Return (x, y) of the center of cell containing provided text 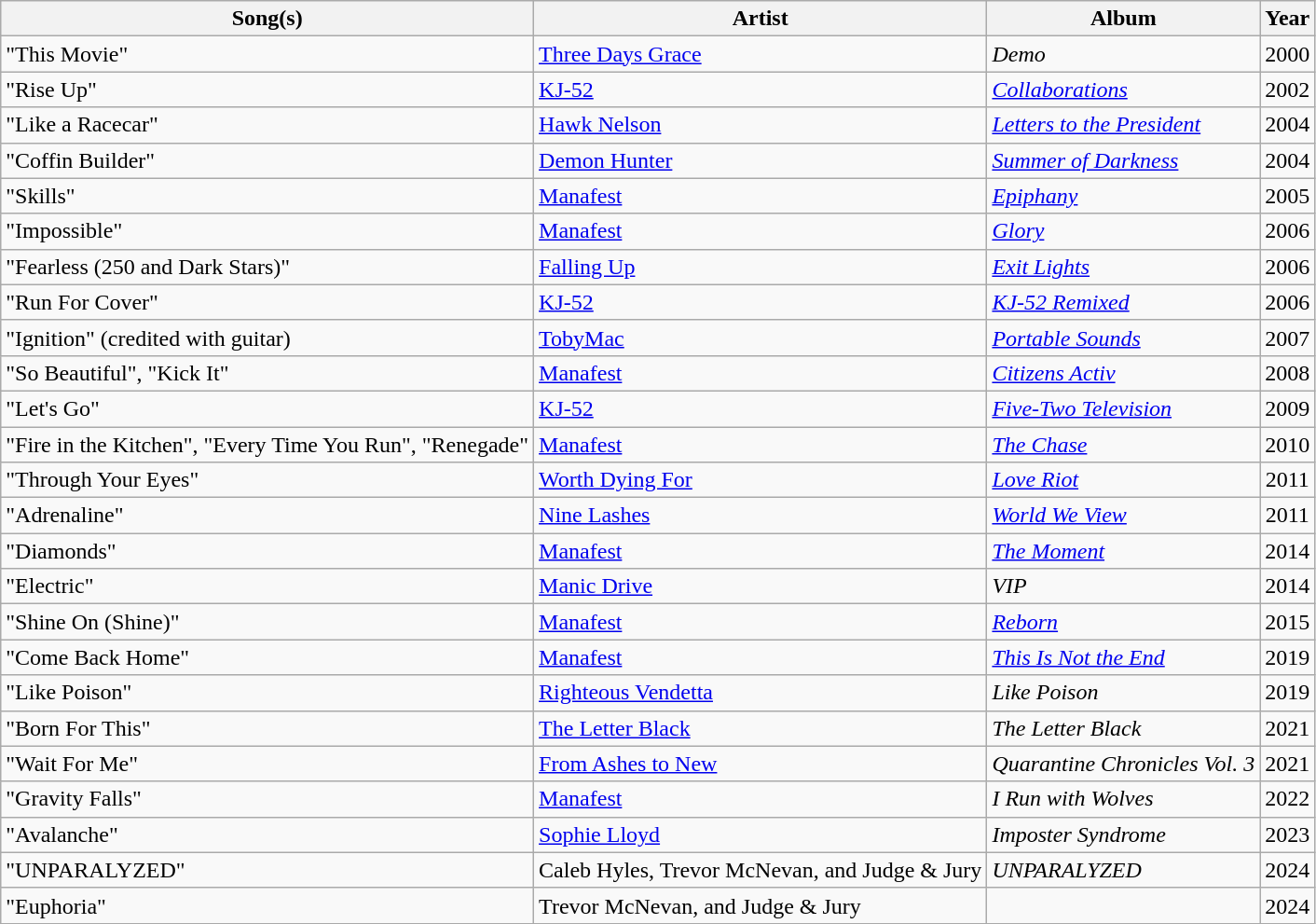
2002 (1288, 90)
"Electric" (267, 586)
Hawk Nelson (761, 125)
VIP (1124, 586)
Song(s) (267, 19)
This Is Not the End (1124, 657)
2008 (1288, 373)
Quarantine Chronicles Vol. 3 (1124, 764)
Summer of Darkness (1124, 160)
Artist (761, 19)
Manic Drive (761, 586)
"Diamonds" (267, 551)
Exit Lights (1124, 267)
The Chase (1124, 445)
"Through Your Eyes" (267, 480)
"Come Back Home" (267, 657)
"Like Poison" (267, 693)
"Avalanche" (267, 834)
"Euphoria" (267, 905)
Caleb Hyles, Trevor McNevan, and Judge & Jury (761, 870)
Glory (1124, 231)
2005 (1288, 196)
"Fire in the Kitchen", "Every Time You Run", "Renegade" (267, 445)
Year (1288, 19)
"Impossible" (267, 231)
2022 (1288, 799)
Imposter Syndrome (1124, 834)
Letters to the President (1124, 125)
Nine Lashes (761, 516)
From Ashes to New (761, 764)
Reborn (1124, 622)
Three Days Grace (761, 54)
Demo (1124, 54)
World We View (1124, 516)
"Adrenaline" (267, 516)
KJ-52 Remixed (1124, 302)
Falling Up (761, 267)
Portable Sounds (1124, 338)
"Fearless (250 and Dark Stars)" (267, 267)
Collaborations (1124, 90)
"UNPARALYZED" (267, 870)
"So Beautiful", "Kick It" (267, 373)
"Run For Cover" (267, 302)
UNPARALYZED (1124, 870)
2010 (1288, 445)
Five-Two Television (1124, 408)
Sophie Lloyd (761, 834)
2000 (1288, 54)
"This Movie" (267, 54)
Love Riot (1124, 480)
2015 (1288, 622)
Album (1124, 19)
Like Poison (1124, 693)
"Ignition" (credited with guitar) (267, 338)
2009 (1288, 408)
2023 (1288, 834)
Citizens Activ (1124, 373)
Trevor McNevan, and Judge & Jury (761, 905)
"Let's Go" (267, 408)
"Wait For Me" (267, 764)
Righteous Vendetta (761, 693)
"Skills" (267, 196)
Demon Hunter (761, 160)
"Like a Racecar" (267, 125)
I Run with Wolves (1124, 799)
"Rise Up" (267, 90)
"Coffin Builder" (267, 160)
Worth Dying For (761, 480)
The Moment (1124, 551)
2007 (1288, 338)
Epiphany (1124, 196)
"Shine On (Shine)" (267, 622)
TobyMac (761, 338)
"Born For This" (267, 728)
"Gravity Falls" (267, 799)
